Identify which cell holds the provided text, then report its [x, y] central coordinate. 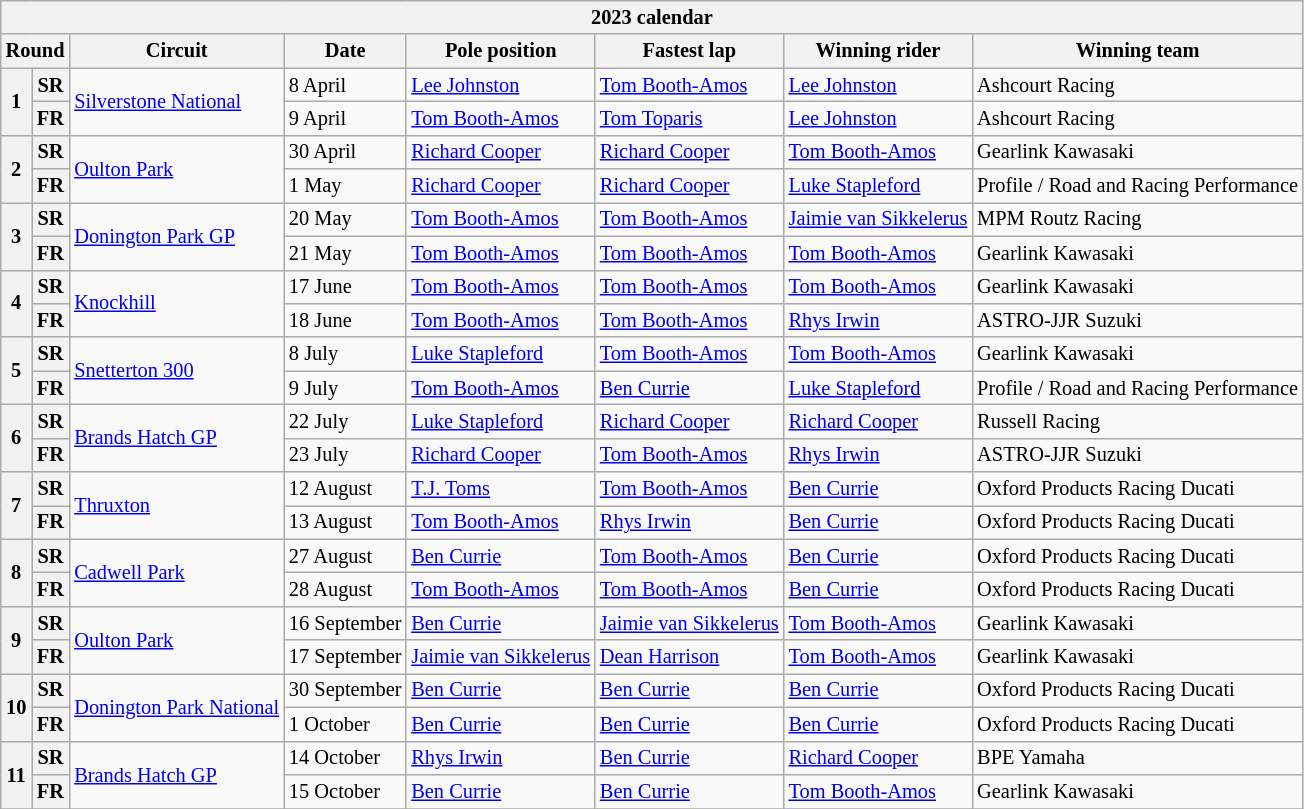
15 October [345, 791]
Winning team [1138, 51]
Circuit [176, 51]
8 April [345, 85]
Donington Park GP [176, 236]
BPE Yamaha [1138, 758]
MPM Routz Racing [1138, 219]
13 August [345, 522]
17 June [345, 287]
8 [16, 572]
3 [16, 236]
6 [16, 438]
18 June [345, 320]
10 [16, 706]
9 April [345, 118]
1 October [345, 724]
Silverstone National [176, 102]
9 [16, 640]
17 September [345, 657]
Tom Toparis [690, 118]
4 [16, 304]
5 [16, 370]
11 [16, 774]
Round [36, 51]
Dean Harrison [690, 657]
T.J. Toms [500, 489]
Knockhill [176, 304]
1 May [345, 186]
30 September [345, 690]
2023 calendar [652, 17]
16 September [345, 623]
27 August [345, 556]
28 August [345, 589]
Date [345, 51]
1 [16, 102]
Winning rider [878, 51]
Donington Park National [176, 706]
20 May [345, 219]
Pole position [500, 51]
Snetterton 300 [176, 370]
22 July [345, 421]
23 July [345, 455]
12 August [345, 489]
Russell Racing [1138, 421]
2 [16, 168]
21 May [345, 253]
Thruxton [176, 506]
8 July [345, 354]
30 April [345, 152]
7 [16, 506]
Cadwell Park [176, 572]
9 July [345, 388]
14 October [345, 758]
Fastest lap [690, 51]
